Scan for the cell matching the given text and deliver its [x, y] coordinate at center. 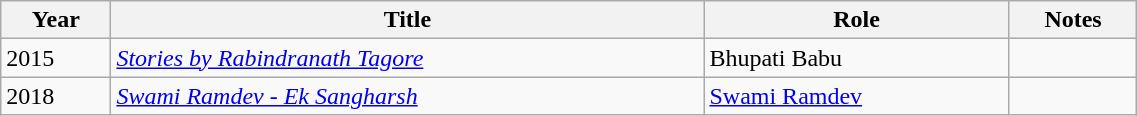
Title [408, 20]
Role [856, 20]
2018 [56, 96]
Stories by Rabindranath Tagore [408, 58]
Notes [1073, 20]
Swami Ramdev [856, 96]
Swami Ramdev - Ek Sangharsh [408, 96]
Bhupati Babu [856, 58]
Year [56, 20]
2015 [56, 58]
